Locate the cell with the specified text and output its (X, Y) center coordinate. 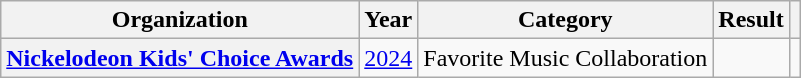
Category (566, 20)
2024 (388, 58)
Year (388, 20)
Organization (180, 20)
Result (751, 20)
Favorite Music Collaboration (566, 58)
Nickelodeon Kids' Choice Awards (180, 58)
